Determine the [X, Y] coordinate at the center of the cell enclosing the given text.  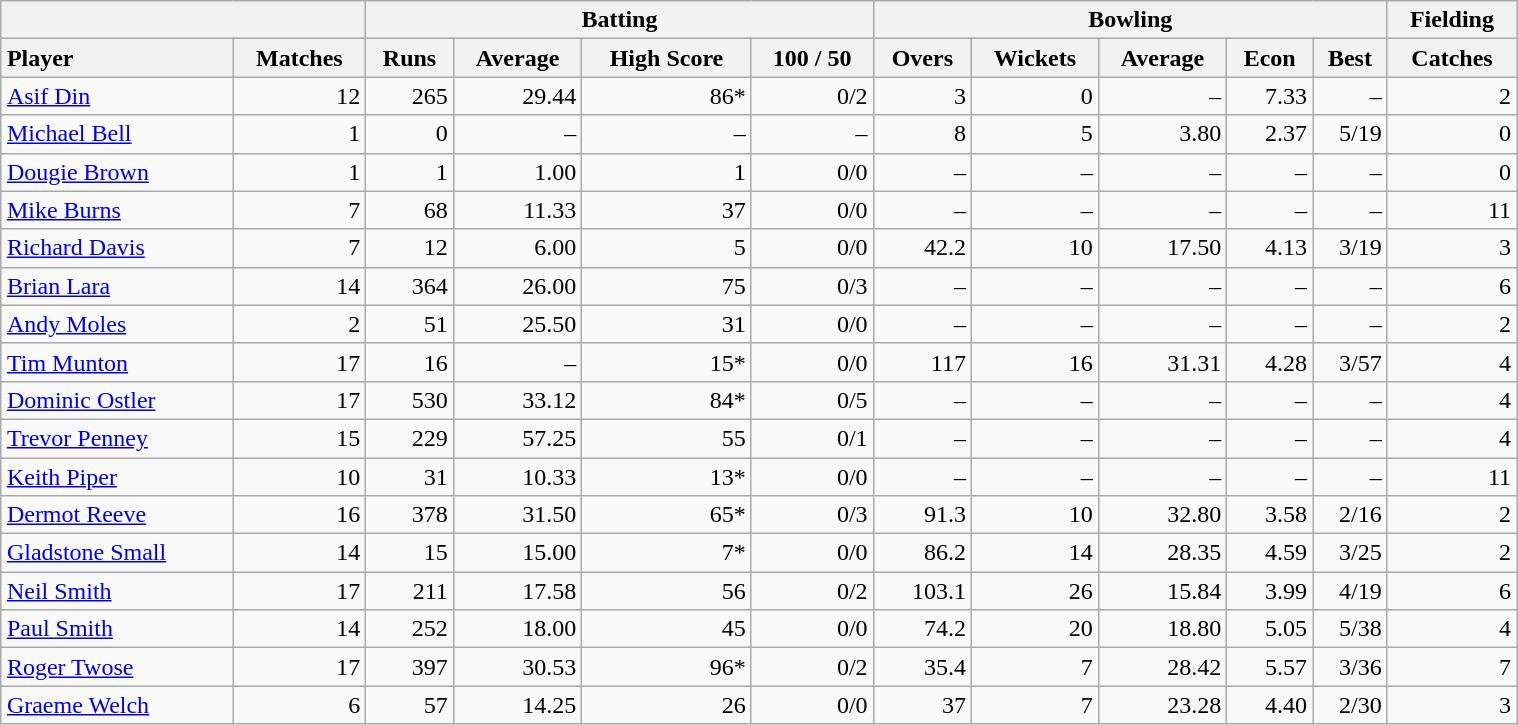
20 [1034, 629]
10.33 [518, 477]
31.31 [1162, 362]
28.35 [1162, 553]
3.80 [1162, 134]
Bowling [1130, 20]
Overs [922, 58]
3.58 [1270, 515]
30.53 [518, 667]
4.13 [1270, 248]
74.2 [922, 629]
15.84 [1162, 591]
3/19 [1350, 248]
211 [410, 591]
Dougie Brown [117, 172]
86.2 [922, 553]
3/36 [1350, 667]
18.00 [518, 629]
Asif Din [117, 96]
18.80 [1162, 629]
4/19 [1350, 591]
Runs [410, 58]
Neil Smith [117, 591]
Paul Smith [117, 629]
5/38 [1350, 629]
35.4 [922, 667]
25.50 [518, 324]
364 [410, 286]
Brian Lara [117, 286]
31.50 [518, 515]
Trevor Penney [117, 438]
Roger Twose [117, 667]
4.59 [1270, 553]
14.25 [518, 705]
Matches [300, 58]
32.80 [1162, 515]
4.28 [1270, 362]
Fielding [1452, 20]
Batting [620, 20]
Dermot Reeve [117, 515]
265 [410, 96]
2/30 [1350, 705]
55 [666, 438]
11.33 [518, 210]
8 [922, 134]
Player [117, 58]
1.00 [518, 172]
86* [666, 96]
Mike Burns [117, 210]
57 [410, 705]
45 [666, 629]
5.05 [1270, 629]
51 [410, 324]
96* [666, 667]
Best [1350, 58]
Dominic Ostler [117, 400]
17.50 [1162, 248]
229 [410, 438]
252 [410, 629]
0/5 [812, 400]
Graeme Welch [117, 705]
High Score [666, 58]
28.42 [1162, 667]
75 [666, 286]
6.00 [518, 248]
Econ [1270, 58]
397 [410, 667]
0/1 [812, 438]
7* [666, 553]
530 [410, 400]
17.58 [518, 591]
Michael Bell [117, 134]
33.12 [518, 400]
Richard Davis [117, 248]
3/57 [1350, 362]
103.1 [922, 591]
378 [410, 515]
Andy Moles [117, 324]
Gladstone Small [117, 553]
100 / 50 [812, 58]
65* [666, 515]
13* [666, 477]
5.57 [1270, 667]
68 [410, 210]
Wickets [1034, 58]
91.3 [922, 515]
Keith Piper [117, 477]
117 [922, 362]
26.00 [518, 286]
23.28 [1162, 705]
2/16 [1350, 515]
4.40 [1270, 705]
3.99 [1270, 591]
2.37 [1270, 134]
56 [666, 591]
42.2 [922, 248]
Tim Munton [117, 362]
15.00 [518, 553]
84* [666, 400]
Catches [1452, 58]
29.44 [518, 96]
15* [666, 362]
3/25 [1350, 553]
7.33 [1270, 96]
57.25 [518, 438]
5/19 [1350, 134]
